Provide the (X, Y) coordinate of the cell's center where the given text is located.  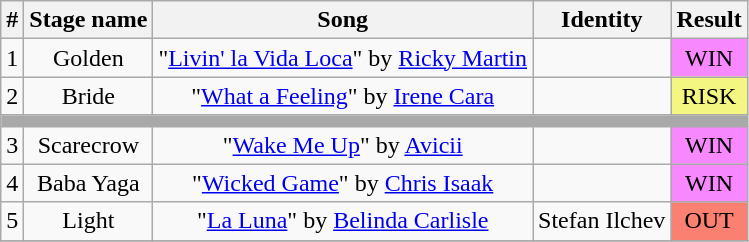
3 (12, 145)
"La Luna" by Belinda Carlisle (343, 221)
2 (12, 96)
Golden (88, 58)
RISK (709, 96)
1 (12, 58)
Baba Yaga (88, 183)
"Livin' la Vida Loca" by Ricky Martin (343, 58)
# (12, 20)
"What a Feeling" by Irene Cara (343, 96)
"Wicked Game" by Chris Isaak (343, 183)
5 (12, 221)
Stefan Ilchev (602, 221)
Bride (88, 96)
OUT (709, 221)
Result (709, 20)
"Wake Me Up" by Avicii (343, 145)
Light (88, 221)
Stage name (88, 20)
Song (343, 20)
4 (12, 183)
Identity (602, 20)
Scarecrow (88, 145)
